Locate the cell with the specified text and output its [x, y] center coordinate. 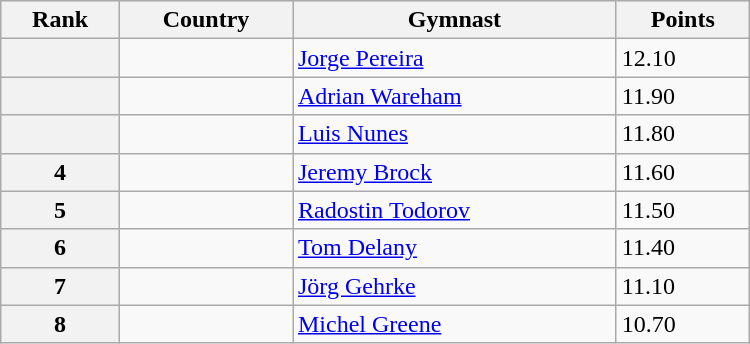
Radostin Todorov [454, 210]
8 [60, 324]
Adrian Wareham [454, 96]
Michel Greene [454, 324]
Luis Nunes [454, 134]
Gymnast [454, 20]
11.60 [682, 172]
11.50 [682, 210]
Jörg Gehrke [454, 286]
4 [60, 172]
11.40 [682, 248]
5 [60, 210]
Country [206, 20]
Jorge Pereira [454, 58]
7 [60, 286]
11.10 [682, 286]
Points [682, 20]
11.90 [682, 96]
Jeremy Brock [454, 172]
12.10 [682, 58]
10.70 [682, 324]
6 [60, 248]
11.80 [682, 134]
Rank [60, 20]
Tom Delany [454, 248]
